Pinpoint the cell where the given text exists, returning its (x, y) midpoint coordinate. 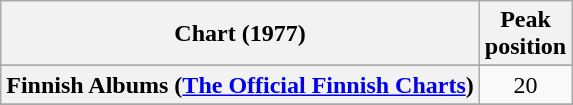
20 (525, 85)
Peakposition (525, 34)
Finnish Albums (The Official Finnish Charts) (240, 85)
Chart (1977) (240, 34)
